Identify which cell holds the provided text, then report its (X, Y) central coordinate. 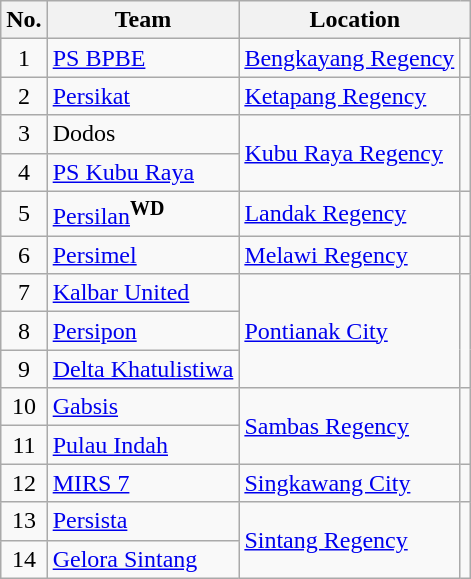
2 (24, 96)
Persikat (143, 96)
Team (143, 20)
Pontianak City (350, 331)
12 (24, 483)
6 (24, 255)
Landak Regency (350, 214)
Melawi Regency (350, 255)
PS Kubu Raya (143, 172)
Ketapang Regency (350, 96)
Sambas Regency (350, 426)
MIRS 7 (143, 483)
Location (355, 20)
5 (24, 214)
11 (24, 445)
PS BPBE (143, 58)
Persista (143, 521)
10 (24, 407)
Gabsis (143, 407)
Delta Khatulistiwa (143, 369)
Sintang Regency (350, 540)
Gelora Sintang (143, 559)
Persimel (143, 255)
9 (24, 369)
Persipon (143, 331)
4 (24, 172)
3 (24, 134)
8 (24, 331)
PersilanWD (143, 214)
14 (24, 559)
7 (24, 293)
Kalbar United (143, 293)
No. (24, 20)
Singkawang City (350, 483)
Kubu Raya Regency (350, 153)
Pulau Indah (143, 445)
13 (24, 521)
1 (24, 58)
Dodos (143, 134)
Bengkayang Regency (350, 58)
